Determine the (X, Y) coordinate at the center of the cell enclosing the given text.  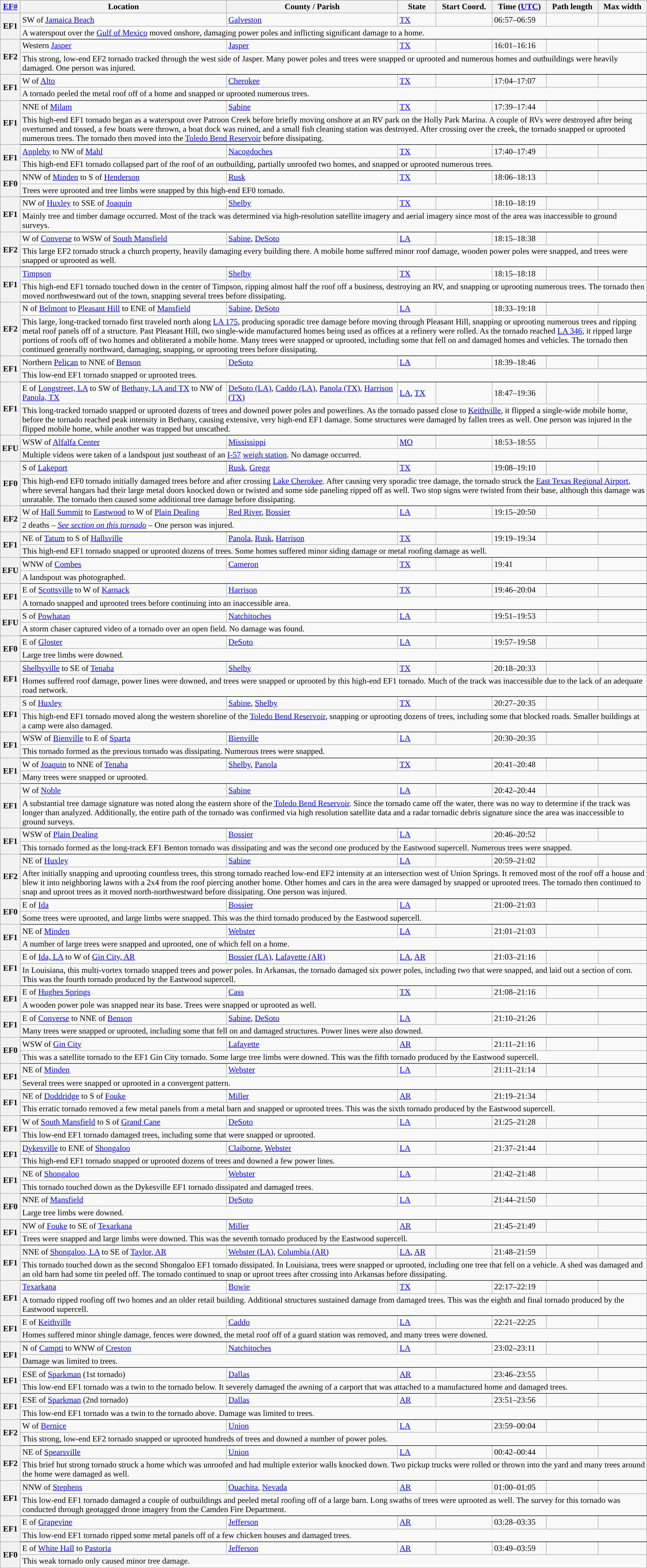
WSW of Bienville to E of Sparta (124, 738)
19:57–19:58 (519, 642)
This high-end EF1 tornado snapped or uprooted dozens of trees and downed a few power lines. (334, 1161)
This weak tornado only caused minor tree damage. (334, 1561)
Trees were uprooted and tree limbs were snapped by this high-end EF0 tornado. (334, 190)
21:00–21:03 (519, 905)
NNE of Mansfield (124, 1200)
Time (UTC) (519, 7)
Cass (312, 992)
2 deaths – See section on this tornado – One person was injured. (334, 525)
21:45–21:49 (519, 1226)
Rusk (312, 177)
18:06–18:13 (519, 177)
E of Scottsville to W of Karnack (124, 590)
E of Ida, LA to W of Gin City, AR (124, 957)
W of Noble (124, 790)
Lafayette (312, 1044)
S of Powhatan (124, 616)
21:44–21:50 (519, 1200)
NNW of Minden to S of Henderson (124, 177)
Ouachita, Nevada (312, 1487)
21:19–21:34 (519, 1096)
18:10–18:19 (519, 203)
Appleby to NW of Mahl (124, 151)
DeSoto (LA), Caddo (LA), Panola (TX), Harrison (TX) (312, 393)
21:37–21:44 (519, 1148)
21:11–21:14 (519, 1070)
20:27–20:35 (519, 703)
ESE of Sparkman (1st tornado) (124, 1374)
20:46–20:52 (519, 835)
Shelby, Panola (312, 764)
W of Hall Summit to Eastwood to W of Plain Dealing (124, 512)
Western Jasper (124, 46)
W of Alto (124, 81)
17:39–17:44 (519, 107)
EF# (10, 7)
Location (124, 7)
Several trees were snapped or uprooted in a convergent pattern. (334, 1083)
20:18–20:33 (519, 668)
W of South Mansfield to S of Grand Cane (124, 1122)
Jasper (312, 46)
NE of Doddridge to S of Fouke (124, 1096)
Texarkana (124, 1287)
Red River, Bossier (312, 512)
19:51–19:53 (519, 616)
E of Longstreet, LA to SW of Bethany, LA and TX to NW of Panola, TX (124, 393)
19:41 (519, 564)
22:21–22:25 (519, 1322)
A waterspout over the Gulf of Mexico moved onshore, damaging power poles and inflicting significant damage to a home. (334, 33)
LA, TX (417, 393)
A storm chaser captured video of a tornado over an open field. No damage was found. (334, 629)
Many trees were snapped or uprooted. (334, 777)
18:15–18:18 (519, 274)
Start Coord. (464, 7)
Damage was limited to trees. (334, 1361)
MO (417, 442)
W of Converse to WSW of South Mansfield (124, 238)
S of Huxley (124, 703)
ESE of Sparkman (2nd tornado) (124, 1400)
Panola, Rusk, Harrison (312, 538)
Rusk, Gregg (312, 468)
This strong, low-end EF2 tornado snapped or uprooted hundreds of trees and downed a number of power poles. (334, 1439)
NE of Tatum to S of Hallsville (124, 538)
WSW of Alfalfa Center (124, 442)
18:33–19:18 (519, 309)
A wooden power pole was snapped near its base. Trees were snapped or uprooted as well. (334, 1005)
SW of Jamaica Beach (124, 20)
E of Grapevine (124, 1522)
06:57–06:59 (519, 20)
NNE of Milam (124, 107)
Nacogdoches (312, 151)
This tornado touched down as the Dykesville EF1 tornado dissipated and damaged trees. (334, 1187)
23:02–23:11 (519, 1348)
W of Bernice (124, 1426)
Shelbyville to SE of Tenaha (124, 668)
Claiborne, Webster (312, 1148)
18:53–18:55 (519, 442)
19:19–19:34 (519, 538)
Dykesville to ENE of Shongaloo (124, 1148)
NE of Spearsville (124, 1452)
Path length (572, 7)
This tornado formed as the previous tornado was dissipating. Numerous trees were snapped. (334, 751)
21:42–21:48 (519, 1174)
19:08–19:10 (519, 468)
Webster (LA), Columbia (AR) (312, 1252)
19:46–20:04 (519, 590)
21:03–21:16 (519, 957)
WNW of Combes (124, 564)
State (417, 7)
NW of Fouke to SE of Texarkana (124, 1226)
18:15–18:38 (519, 238)
03:28–03:35 (519, 1522)
17:40–17:49 (519, 151)
Max width (622, 7)
WSW of Gin City (124, 1044)
A landspout was photographed. (334, 577)
20:30–20:35 (519, 738)
Homes suffered minor shingle damage, fences were downed, the metal roof off of a guard station was removed, and many trees were downed. (334, 1335)
18:39–18:46 (519, 362)
21:10–21:26 (519, 1018)
Trees were snapped and large limbs were downed. This was the seventh tornado produced by the Eastwood supercell. (334, 1239)
Many trees were snapped or uprooted, including some that fell on and damaged structures. Power lines were also downed. (334, 1031)
W of Joaquin to NNE of Tenaha (124, 764)
19:15–20:50 (519, 512)
E of Ida (124, 905)
NW of Huxley to SSE of Joaquin (124, 203)
20:41–20:48 (519, 764)
01:00–01:05 (519, 1487)
20:59–21:02 (519, 861)
00:42–00:44 (519, 1452)
This low-end EF1 tornado damaged trees, including some that were snapped or uprooted. (334, 1135)
20:42–20:44 (519, 790)
17:04–17:07 (519, 81)
03:49–03:59 (519, 1548)
E of Keithville (124, 1322)
E of Gloster (124, 642)
S of Lakeport (124, 468)
E of White Hall to Pastoria (124, 1548)
Mississippi (312, 442)
N of Belmont to Pleasant Hill to ENE of Mansfield (124, 309)
Some trees were uprooted, and large limbs were snapped. This was the third tornado produced by the Eastwood supercell. (334, 918)
23:51–23:56 (519, 1400)
21:25–21:28 (519, 1122)
16:01–16:16 (519, 46)
This high-end EF1 tornado snapped or uprooted dozens of trees. Some homes suffered minor siding damage or metal roofing damage as well. (334, 551)
Bossier (LA), Lafayette (AR) (312, 957)
Harrison (312, 590)
21:11–21:16 (519, 1044)
E of Converse to NNE of Benson (124, 1018)
23:46–23:55 (519, 1374)
18:47–19:36 (519, 393)
23:59–00:04 (519, 1426)
E of Hughes Springs (124, 992)
This low-end EF1 tornado snapped or uprooted trees. (334, 375)
21:01–21:03 (519, 931)
21:08–21:16 (519, 992)
NE of Huxley (124, 861)
This high-end EF1 tornado collapsed part of the roof of an outbuilding, partially unroofed two homes, and snapped or uprooted numerous trees. (334, 164)
NNW of Stephens (124, 1487)
This low-end EF1 tornado was a twin to the tornado above. Damage was limited to trees. (334, 1413)
Northern Pelican to NNE of Benson (124, 362)
County / Parish (312, 7)
WSW of Plain Dealing (124, 835)
Bowie (312, 1287)
A tornado snapped and uprooted trees before continuing into an inaccessible area. (334, 603)
N of Campti to WNW of Creston (124, 1348)
A number of large trees were snapped and uprooted, one of which fell on a home. (334, 944)
This low-end EF1 tornado ripped some metal panels off of a few chicken houses and damaged trees. (334, 1535)
NNE of Shongaloo, LA to SE of Taylor, AR (124, 1252)
21:48–21:59 (519, 1252)
Cameron (312, 564)
A tornado peeled the metal roof off of a home and snapped or uprooted numerous trees. (334, 94)
Timpson (124, 274)
Sabine, Shelby (312, 703)
22:17–22:19 (519, 1287)
Multiple videos were taken of a landspout just southeast of an I-57 weigh station. No damage occurred. (334, 455)
Cherokee (312, 81)
Caddo (312, 1322)
NE of Shongaloo (124, 1174)
Galveston (312, 20)
Bienville (312, 738)
